Identify which cell holds the provided text, then report its [X, Y] central coordinate. 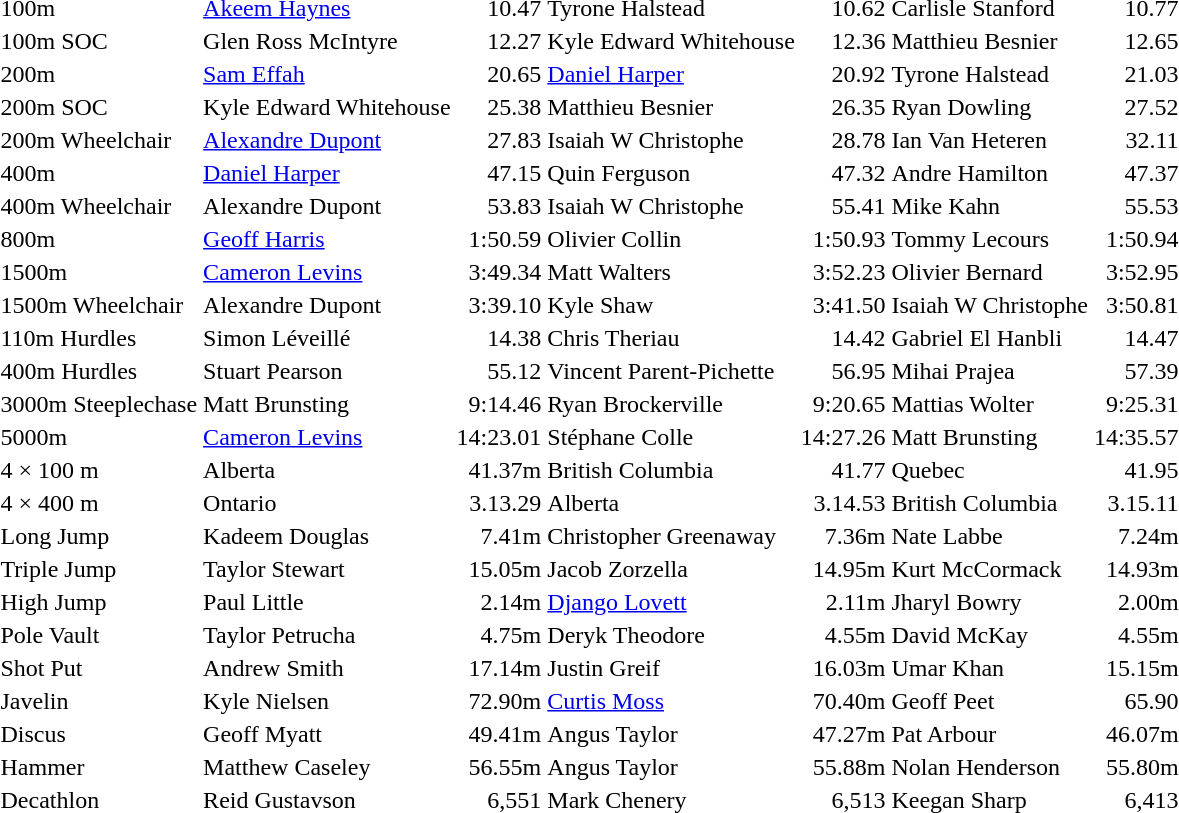
Pat Arbour [990, 734]
55.41 [843, 206]
3:39.10 [499, 305]
14:23.01 [499, 437]
Kurt McCormack [990, 569]
Matthew Caseley [327, 767]
Umar Khan [990, 668]
Olivier Collin [671, 239]
1:50.93 [843, 239]
56.95 [843, 371]
Taylor Petrucha [327, 635]
20.65 [499, 74]
55.12 [499, 371]
Mike Kahn [990, 206]
15.05m [499, 569]
Django Lovett [671, 602]
3:41.50 [843, 305]
Olivier Bernard [990, 272]
70.40m [843, 701]
Glen Ross McIntyre [327, 41]
9:14.46 [499, 404]
14.42 [843, 338]
Tyrone Halstead [990, 74]
47.32 [843, 173]
14:27.26 [843, 437]
Jacob Zorzella [671, 569]
55.88m [843, 767]
12.36 [843, 41]
20.92 [843, 74]
25.38 [499, 107]
Ryan Dowling [990, 107]
Andrew Smith [327, 668]
72.90m [499, 701]
47.15 [499, 173]
14.38 [499, 338]
Sam Effah [327, 74]
Nolan Henderson [990, 767]
56.55m [499, 767]
17.14m [499, 668]
Quebec [990, 470]
Kadeem Douglas [327, 536]
26.35 [843, 107]
Ian Van Heteren [990, 140]
49.41m [499, 734]
4.75m [499, 635]
7.36m [843, 536]
Ryan Brockerville [671, 404]
3:52.23 [843, 272]
Kyle Shaw [671, 305]
Mihai Prajea [990, 371]
Nate Labbe [990, 536]
3:49.34 [499, 272]
16.03m [843, 668]
Taylor Stewart [327, 569]
Quin Ferguson [671, 173]
Christopher Greenaway [671, 536]
47.27m [843, 734]
53.83 [499, 206]
Chris Theriau [671, 338]
Deryk Theodore [671, 635]
Stéphane Colle [671, 437]
28.78 [843, 140]
2.11m [843, 602]
David McKay [990, 635]
Vincent Parent-Pichette [671, 371]
Curtis Moss [671, 701]
27.83 [499, 140]
4.55m [843, 635]
Stuart Pearson [327, 371]
3.13.29 [499, 503]
Gabriel El Hanbli [990, 338]
41.77 [843, 470]
Jharyl Bowry [990, 602]
Ontario [327, 503]
Justin Greif [671, 668]
3.14.53 [843, 503]
Mattias Wolter [990, 404]
7.41m [499, 536]
41.37m [499, 470]
1:50.59 [499, 239]
Matt Walters [671, 272]
2.14m [499, 602]
14.95m [843, 569]
Geoff Myatt [327, 734]
Andre Hamilton [990, 173]
Kyle Nielsen [327, 701]
Tommy Lecours [990, 239]
Geoff Harris [327, 239]
Geoff Peet [990, 701]
9:20.65 [843, 404]
Paul Little [327, 602]
Simon Léveillé [327, 338]
12.27 [499, 41]
